Determine the (X, Y) coordinate at the center of the cell enclosing the given text.  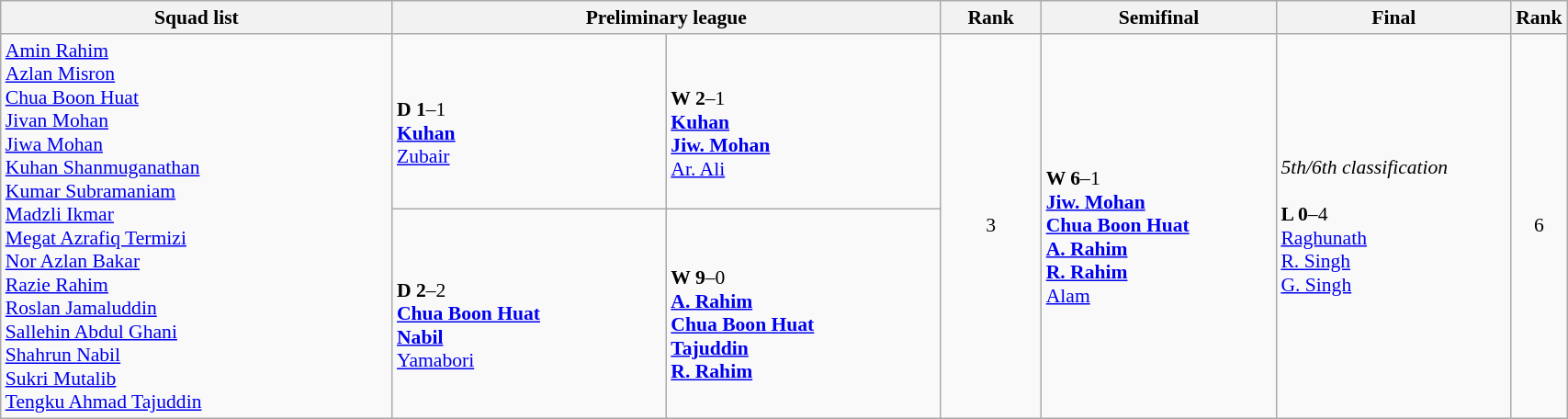
Final (1393, 17)
D 2–2Chua Boon Huat Nabil Yamabori (529, 314)
W 9–0A. Rahim Chua Boon Huat Tajuddin R. Rahim (803, 314)
D 1–1Kuhan Zubair (529, 121)
3 (991, 226)
W 2–1Kuhan Jiw. Mohan Ar. Ali (803, 121)
Semifinal (1159, 17)
5th/6th classificationL 0–4Raghunath R. Singh G. Singh (1393, 226)
Squad list (197, 17)
6 (1540, 226)
Preliminary league (667, 17)
W 6–1Jiw. Mohan Chua Boon Huat A. Rahim R. Rahim Alam (1159, 226)
